Pinpoint the cell where the given text exists, returning its (x, y) midpoint coordinate. 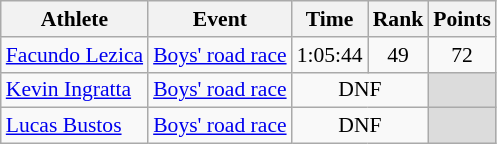
Lucas Bustos (74, 126)
1:05:44 (330, 55)
Kevin Ingratta (74, 90)
Event (220, 19)
Athlete (74, 19)
Facundo Lezica (74, 55)
72 (462, 55)
Points (462, 19)
Rank (398, 19)
Time (330, 19)
49 (398, 55)
